Extract the (X, Y) coordinate from the center of the cell holding the provided text.  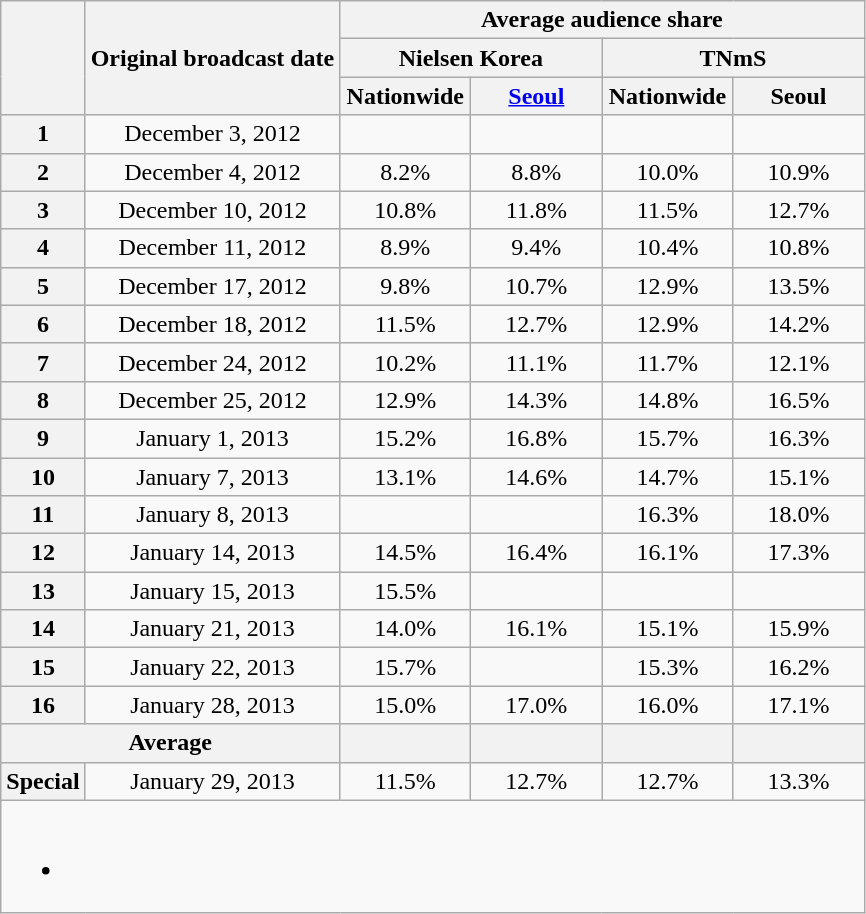
8.9% (406, 248)
15.3% (668, 667)
January 28, 2013 (212, 705)
8.2% (406, 172)
1 (43, 134)
14.2% (798, 324)
14.3% (536, 400)
15 (43, 667)
January 7, 2013 (212, 477)
10.2% (406, 362)
8 (43, 400)
January 14, 2013 (212, 553)
9.8% (406, 286)
2 (43, 172)
January 8, 2013 (212, 515)
17.3% (798, 553)
16.8% (536, 438)
12.1% (798, 362)
12 (43, 553)
Original broadcast date (212, 58)
17.0% (536, 705)
16.5% (798, 400)
4 (43, 248)
Nielsen Korea (471, 58)
18.0% (798, 515)
January 29, 2013 (212, 781)
7 (43, 362)
5 (43, 286)
10 (43, 477)
16.4% (536, 553)
11.1% (536, 362)
8.8% (536, 172)
13.1% (406, 477)
14.6% (536, 477)
December 24, 2012 (212, 362)
16.2% (798, 667)
January 15, 2013 (212, 591)
TNmS (733, 58)
15.5% (406, 591)
10.4% (668, 248)
14 (43, 629)
16 (43, 705)
December 10, 2012 (212, 210)
10.9% (798, 172)
13.3% (798, 781)
13.5% (798, 286)
14.5% (406, 553)
January 22, 2013 (212, 667)
December 18, 2012 (212, 324)
15.2% (406, 438)
January 1, 2013 (212, 438)
6 (43, 324)
15.0% (406, 705)
11.7% (668, 362)
14.0% (406, 629)
13 (43, 591)
December 4, 2012 (212, 172)
December 25, 2012 (212, 400)
December 11, 2012 (212, 248)
15.9% (798, 629)
14.7% (668, 477)
17.1% (798, 705)
December 17, 2012 (212, 286)
11.8% (536, 210)
9.4% (536, 248)
10.7% (536, 286)
December 3, 2012 (212, 134)
Special (43, 781)
16.0% (668, 705)
9 (43, 438)
10.0% (668, 172)
3 (43, 210)
11 (43, 515)
14.8% (668, 400)
Average audience share (602, 20)
January 21, 2013 (212, 629)
Average (170, 743)
